Capture the cell that displays the provided text and extract its [x, y] central coordinate. 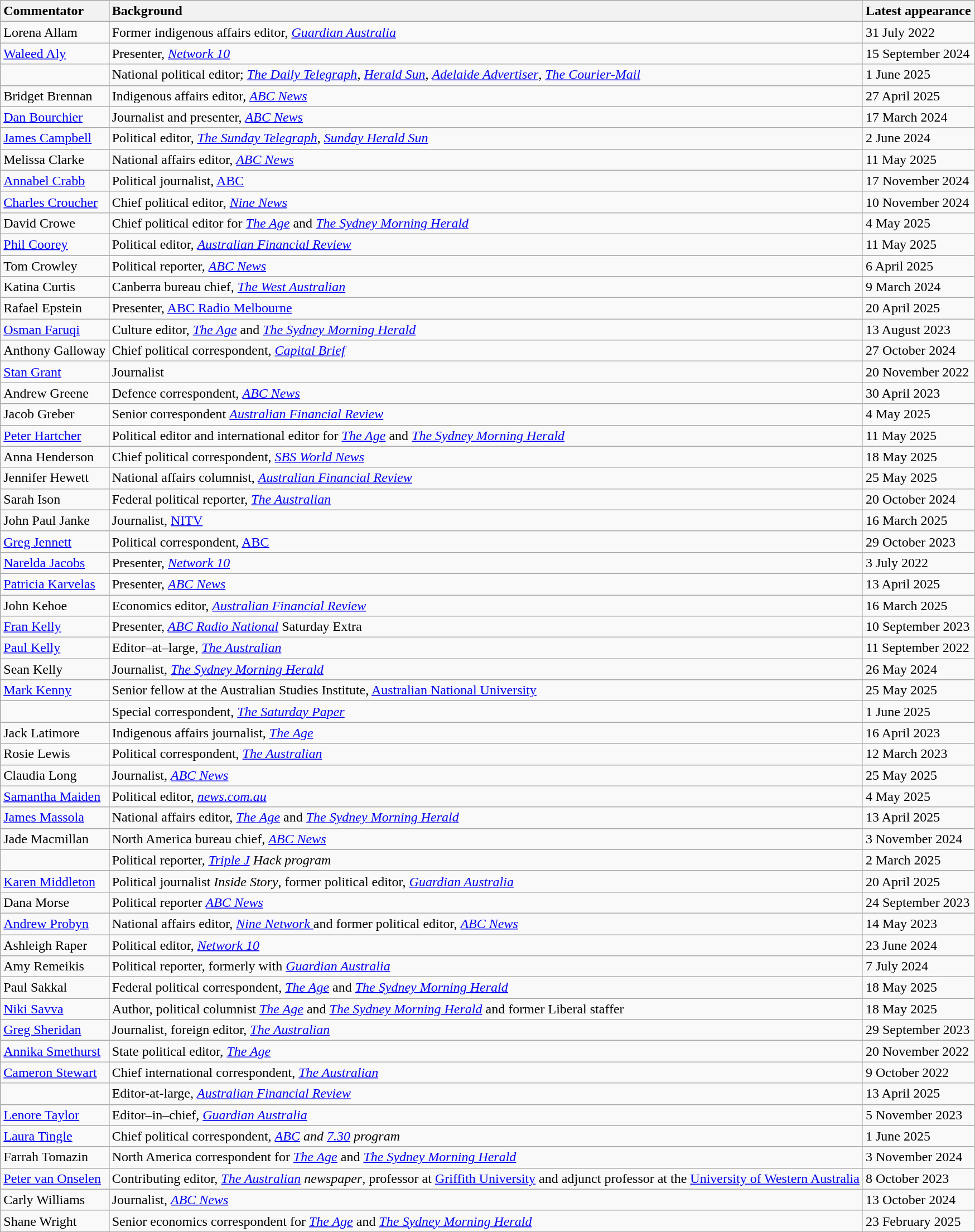
Special correspondent, The Saturday Paper [485, 712]
14 May 2023 [918, 924]
23 June 2024 [918, 945]
National political editor; The Daily Telegraph, Herald Sun, Adelaide Advertiser, The Courier-Mail [485, 75]
Federal political reporter, The Australian [485, 499]
National affairs editor, Nine Network and former political editor, ABC News [485, 924]
Chief international correspondent, The Australian [485, 1072]
National affairs columnist, Australian Financial Review [485, 478]
Chief political editor for The Age and The Sydney Morning Herald [485, 223]
Paul Kelly [55, 648]
Chief political correspondent, Capital Brief [485, 351]
Mark Kenny [55, 690]
Journalist [485, 372]
Jack Latimore [55, 733]
Annabel Crabb [55, 181]
Chief political editor, Nine News [485, 202]
Indigenous affairs journalist, The Age [485, 733]
Phil Coorey [55, 244]
Sarah Ison [55, 499]
Jacob Greber [55, 414]
Anna Henderson [55, 457]
Andrew Probyn [55, 924]
Greg Sheridan [55, 1030]
16 April 2023 [918, 733]
Lorena Allam [55, 32]
Canberra bureau chief, The West Australian [485, 287]
Author, political columnist The Age and The Sydney Morning Herald and former Liberal staffer [485, 1009]
Political editor, Network 10 [485, 945]
15 September 2024 [918, 54]
Claudia Long [55, 775]
Culture editor, The Age and The Sydney Morning Herald [485, 330]
Farrah Tomazin [55, 1157]
James Campbell [55, 138]
Laura Tingle [55, 1136]
Amy Remeikis [55, 967]
Osman Faruqi [55, 330]
Cameron Stewart [55, 1072]
North America bureau chief, ABC News [485, 839]
30 April 2023 [918, 393]
Andrew Greene [55, 393]
9 October 2022 [918, 1072]
Indigenous affairs editor, ABC News [485, 96]
2 June 2024 [918, 138]
Sean Kelly [55, 669]
Waleed Aly [55, 54]
13 October 2024 [918, 1200]
Patricia Karvelas [55, 584]
Annika Smethurst [55, 1051]
Contributing editor, The Australian newspaper, professor at Griffith University and adjunct professor at the University of Western Australia [485, 1178]
12 March 2023 [918, 754]
Latest appearance [918, 11]
Bridget Brennan [55, 96]
11 September 2022 [918, 648]
27 October 2024 [918, 351]
Charles Croucher [55, 202]
Political correspondent, ABC [485, 542]
Political reporter ABC News [485, 902]
Political editor, The Sunday Telegraph, Sunday Herald Sun [485, 138]
29 September 2023 [918, 1030]
29 October 2023 [918, 542]
Political editor, Australian Financial Review [485, 244]
Anthony Galloway [55, 351]
Presenter, ABC Radio Melbourne [485, 308]
Shane Wright [55, 1221]
Senior economics correspondent for The Age and The Sydney Morning Herald [485, 1221]
Jade Macmillan [55, 839]
John Kehoe [55, 605]
10 September 2023 [918, 627]
Editor-at-large, Australian Financial Review [485, 1094]
Journalist, foreign editor, The Australian [485, 1030]
20 October 2024 [918, 499]
Political reporter, Triple J Hack program [485, 860]
Ashleigh Raper [55, 945]
Lenore Taylor [55, 1115]
Defence correspondent, ABC News [485, 393]
Rosie Lewis [55, 754]
8 October 2023 [918, 1178]
17 November 2024 [918, 181]
6 April 2025 [918, 266]
John Paul Janke [55, 520]
Senior correspondent Australian Financial Review [485, 414]
Journalist, NITV [485, 520]
Political journalist, ABC [485, 181]
Karen Middleton [55, 881]
Journalist and presenter, ABC News [485, 117]
Peter Hartcher [55, 436]
Greg Jennett [55, 542]
Chief political correspondent, SBS World News [485, 457]
10 November 2024 [918, 202]
Federal political correspondent, The Age and The Sydney Morning Herald [485, 988]
Journalist, The Sydney Morning Herald [485, 669]
Tom Crowley [55, 266]
Niki Savva [55, 1009]
23 February 2025 [918, 1221]
Presenter, ABC Radio National Saturday Extra [485, 627]
3 July 2022 [918, 563]
27 April 2025 [918, 96]
Political journalist Inside Story, former political editor, Guardian Australia [485, 881]
State political editor, The Age [485, 1051]
Political reporter, formerly with Guardian Australia [485, 967]
Carly Williams [55, 1200]
Political editor, news.com.au [485, 796]
Fran Kelly [55, 627]
David Crowe [55, 223]
24 September 2023 [918, 902]
Editor–at–large, The Australian [485, 648]
2 March 2025 [918, 860]
9 March 2024 [918, 287]
Former indigenous affairs editor, Guardian Australia [485, 32]
Jennifer Hewett [55, 478]
National affairs editor, ABC News [485, 160]
Political editor and international editor for The Age and The Sydney Morning Herald [485, 436]
Commentator [55, 11]
Background [485, 11]
National affairs editor, The Age and The Sydney Morning Herald [485, 818]
Dan Bourchier [55, 117]
7 July 2024 [918, 967]
Peter van Onselen [55, 1178]
31 July 2022 [918, 32]
Senior fellow at the Australian Studies Institute, Australian National University [485, 690]
Economics editor, Australian Financial Review [485, 605]
Stan Grant [55, 372]
17 March 2024 [918, 117]
5 November 2023 [918, 1115]
Samantha Maiden [55, 796]
Katina Curtis [55, 287]
North America correspondent for The Age and The Sydney Morning Herald [485, 1157]
Political reporter, ABC News [485, 266]
Dana Morse [55, 902]
Paul Sakkal [55, 988]
Chief political correspondent, ABC and 7.30 program [485, 1136]
Editor–in–chief, Guardian Australia [485, 1115]
26 May 2024 [918, 669]
James Massola [55, 818]
Narelda Jacobs [55, 563]
Political correspondent, The Australian [485, 754]
13 August 2023 [918, 330]
Rafael Epstein [55, 308]
Presenter, ABC News [485, 584]
Melissa Clarke [55, 160]
